Extract the (X, Y) coordinate from the center of the cell holding the provided text.  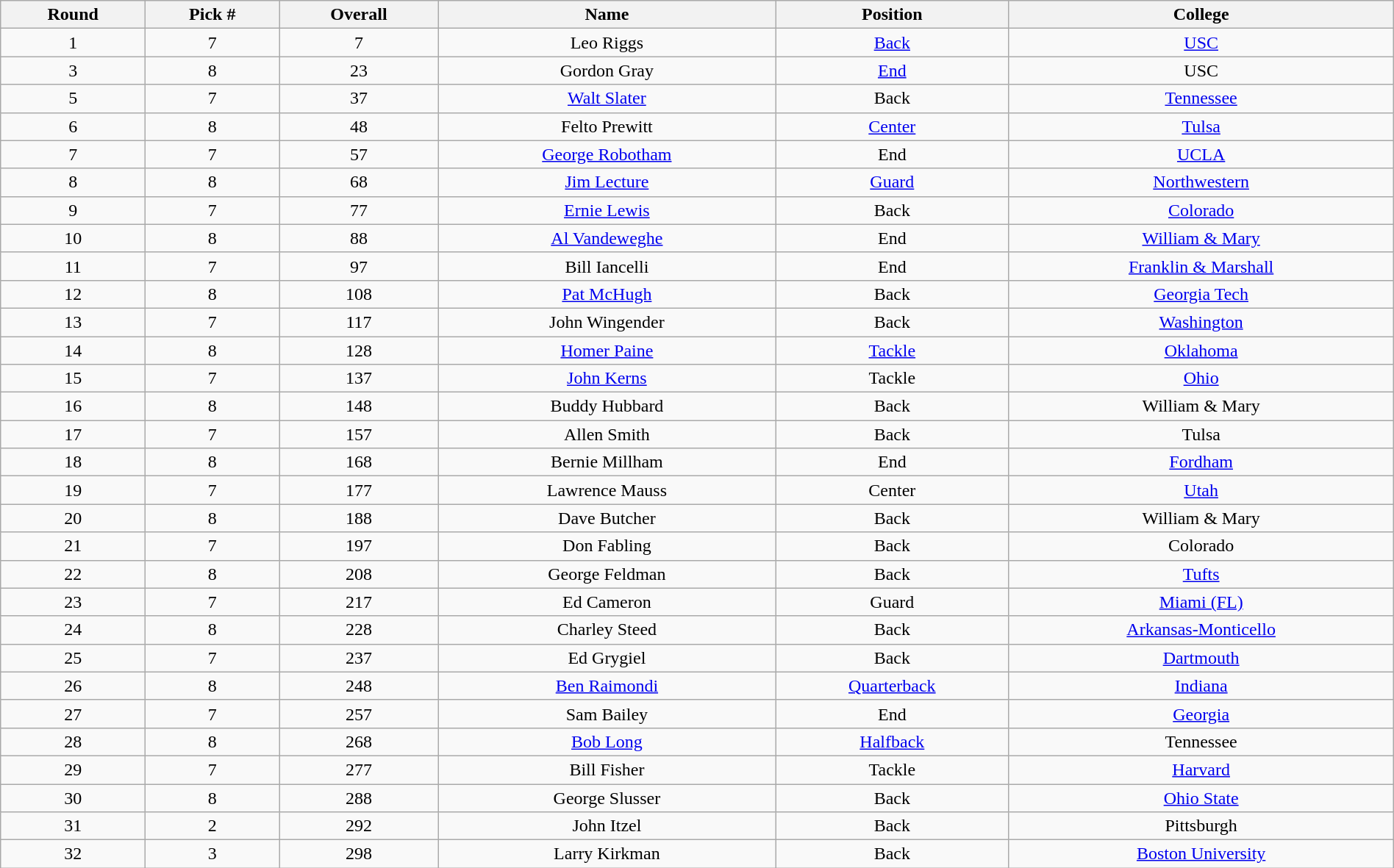
Ohio State (1201, 797)
Walt Slater (607, 98)
Halfback (893, 742)
Washington (1201, 322)
177 (359, 490)
21 (74, 546)
Jim Lecture (607, 182)
228 (359, 630)
George Slusser (607, 797)
6 (74, 126)
22 (74, 574)
208 (359, 574)
9 (74, 210)
George Feldman (607, 574)
157 (359, 434)
13 (74, 322)
Fordham (1201, 462)
12 (74, 294)
Franklin & Marshall (1201, 266)
14 (74, 351)
Georgia (1201, 714)
Oklahoma (1201, 351)
26 (74, 686)
37 (359, 98)
197 (359, 546)
117 (359, 322)
Ed Grygiel (607, 658)
168 (359, 462)
48 (359, 126)
Larry Kirkman (607, 854)
20 (74, 518)
24 (74, 630)
George Robotham (607, 154)
248 (359, 686)
John Itzel (607, 826)
Don Fabling (607, 546)
19 (74, 490)
Charley Steed (607, 630)
Ernie Lewis (607, 210)
17 (74, 434)
137 (359, 379)
10 (74, 238)
97 (359, 266)
28 (74, 742)
77 (359, 210)
31 (74, 826)
5 (74, 98)
Buddy Hubbard (607, 406)
128 (359, 351)
Sam Bailey (607, 714)
Tufts (1201, 574)
27 (74, 714)
Pittsburgh (1201, 826)
257 (359, 714)
Ed Cameron (607, 602)
Al Vandeweghe (607, 238)
College (1201, 15)
237 (359, 658)
Pick # (212, 15)
268 (359, 742)
Dartmouth (1201, 658)
Miami (FL) (1201, 602)
Ohio (1201, 379)
Boston University (1201, 854)
16 (74, 406)
Leo Riggs (607, 43)
Georgia Tech (1201, 294)
Arkansas-Monticello (1201, 630)
John Wingender (607, 322)
2 (212, 826)
25 (74, 658)
UCLA (1201, 154)
298 (359, 854)
217 (359, 602)
Name (607, 15)
Bob Long (607, 742)
Dave Butcher (607, 518)
57 (359, 154)
Homer Paine (607, 351)
88 (359, 238)
Indiana (1201, 686)
1 (74, 43)
Overall (359, 15)
John Kerns (607, 379)
Harvard (1201, 770)
Position (893, 15)
18 (74, 462)
108 (359, 294)
Lawrence Mauss (607, 490)
Pat McHugh (607, 294)
Bill Fisher (607, 770)
32 (74, 854)
Quarterback (893, 686)
188 (359, 518)
29 (74, 770)
Felto Prewitt (607, 126)
Round (74, 15)
Ben Raimondi (607, 686)
11 (74, 266)
68 (359, 182)
148 (359, 406)
292 (359, 826)
Gordon Gray (607, 71)
Utah (1201, 490)
Bernie Millham (607, 462)
Bill Iancelli (607, 266)
Northwestern (1201, 182)
15 (74, 379)
277 (359, 770)
288 (359, 797)
Allen Smith (607, 434)
30 (74, 797)
